Identify which cell holds the provided text, then report its (X, Y) central coordinate. 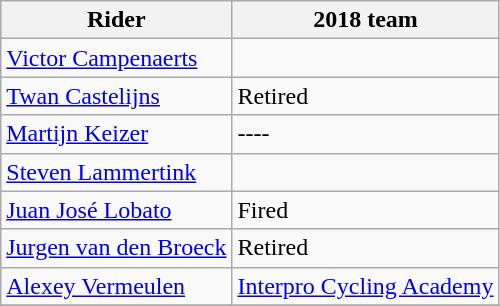
Martijn Keizer (116, 134)
Victor Campenaerts (116, 58)
Steven Lammertink (116, 172)
Jurgen van den Broeck (116, 248)
Twan Castelijns (116, 96)
Alexey Vermeulen (116, 286)
Juan José Lobato (116, 210)
Rider (116, 20)
2018 team (366, 20)
---- (366, 134)
Fired (366, 210)
Interpro Cycling Academy (366, 286)
